Detect which cell encompasses the target text, then output its (X, Y) center coordinate. 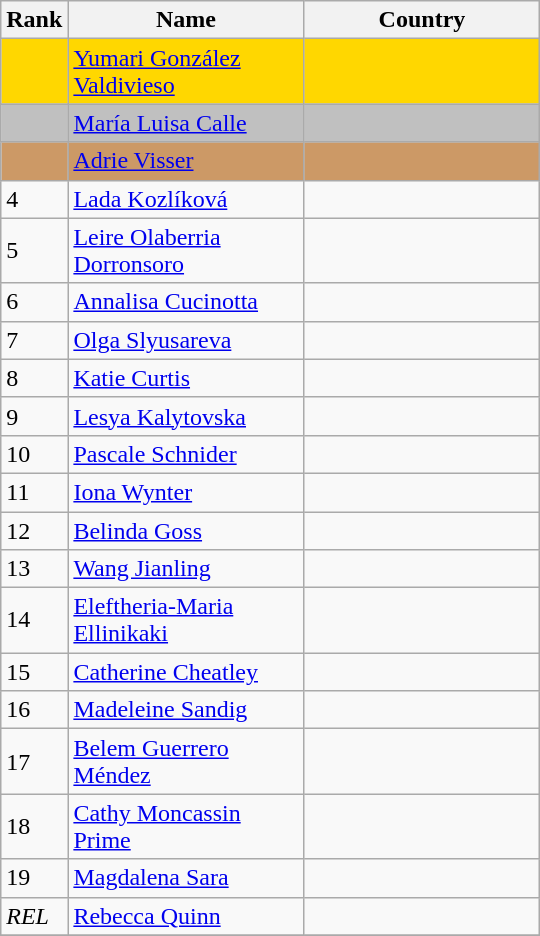
13 (34, 569)
18 (34, 826)
Catherine Cheatley (186, 672)
Wang Jianling (186, 569)
Belinda Goss (186, 531)
7 (34, 340)
Rebecca Quinn (186, 916)
Magdalena Sara (186, 878)
Lada Kozlíková (186, 199)
Annalisa Cucinotta (186, 302)
12 (34, 531)
Adrie Visser (186, 161)
5 (34, 250)
Eleftheria-Maria Ellinikaki (186, 620)
17 (34, 762)
Madeleine Sandig (186, 710)
15 (34, 672)
Olga Slyusareva (186, 340)
14 (34, 620)
Pascale Schnider (186, 454)
11 (34, 492)
Iona Wynter (186, 492)
19 (34, 878)
Yumari González Valdivieso (186, 72)
Lesya Kalytovska (186, 416)
Rank (34, 20)
Leire Olaberria Dorronsoro (186, 250)
10 (34, 454)
Belem Guerrero Méndez (186, 762)
Country (422, 20)
6 (34, 302)
María Luisa Calle (186, 123)
9 (34, 416)
REL (34, 916)
4 (34, 199)
8 (34, 378)
Name (186, 20)
Katie Curtis (186, 378)
16 (34, 710)
Cathy Moncassin Prime (186, 826)
